For the text-containing cell, return its midpoint in [x, y] coordinate format. 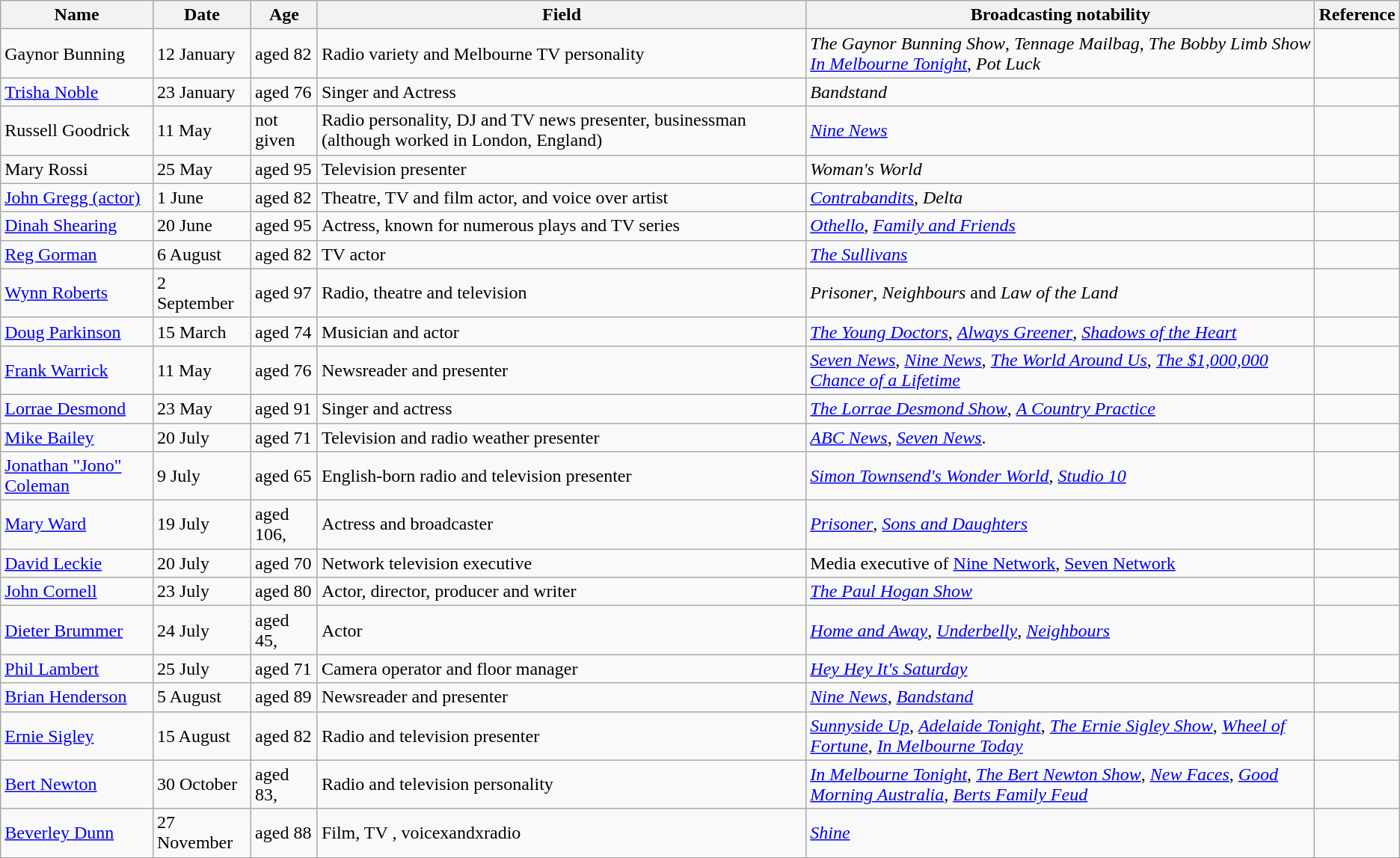
Mike Bailey [77, 438]
Radio and television presenter [561, 736]
Doug Parkinson [77, 331]
5 August [202, 697]
aged 70 [284, 563]
aged 106, [284, 525]
In Melbourne Tonight, The Bert Newton Show, New Faces, Good Morning Australia, Berts Family Feud [1060, 784]
Gaynor Bunning [77, 54]
Prisoner, Neighbours and Law of the Land [1060, 293]
Hey Hey It's Saturday [1060, 669]
Actor [561, 630]
English-born radio and television presenter [561, 476]
Prisoner, Sons and Daughters [1060, 525]
15 March [202, 331]
Camera operator and floor manager [561, 669]
Radio variety and Melbourne TV personality [561, 54]
15 August [202, 736]
aged 83, [284, 784]
aged 45, [284, 630]
1 June [202, 197]
23 May [202, 408]
24 July [202, 630]
25 May [202, 169]
Sunnyside Up, Adelaide Tonight, The Ernie Sigley Show, Wheel of Fortune, In Melbourne Today [1060, 736]
Name [77, 15]
Othello, Family and Friends [1060, 226]
The Sullivans [1060, 254]
not given [284, 130]
aged 80 [284, 592]
John Gregg (actor) [77, 197]
Bert Newton [77, 784]
Musician and actor [561, 331]
Reference [1357, 15]
Brian Henderson [77, 697]
Trisha Noble [77, 92]
Contrabandits, Delta [1060, 197]
Age [284, 15]
Singer and Actress [561, 92]
Theatre, TV and film actor, and voice over artist [561, 197]
The Paul Hogan Show [1060, 592]
The Young Doctors, Always Greener, Shadows of the Heart [1060, 331]
2 September [202, 293]
The Gaynor Bunning Show, Tennage Mailbag, The Bobby Limb Show In Melbourne Tonight, Pot Luck [1060, 54]
Dieter Brummer [77, 630]
Dinah Shearing [77, 226]
Reg Gorman [77, 254]
ABC News, Seven News. [1060, 438]
Phil Lambert [77, 669]
Seven News, Nine News, The World Around Us, The $1,000,000 Chance of a Lifetime [1060, 370]
aged 91 [284, 408]
Radio and television personality [561, 784]
Media executive of Nine Network, Seven Network [1060, 563]
David Leckie [77, 563]
Radio personality, DJ and TV news presenter, businessman (although worked in London, England) [561, 130]
Television and radio weather presenter [561, 438]
Date [202, 15]
aged 97 [284, 293]
Field [561, 15]
12 January [202, 54]
Network television executive [561, 563]
19 July [202, 525]
9 July [202, 476]
aged 65 [284, 476]
Television presenter [561, 169]
Simon Townsend's Wonder World, Studio 10 [1060, 476]
Mary Rossi [77, 169]
Actress and broadcaster [561, 525]
Home and Away, Underbelly, Neighbours [1060, 630]
aged 89 [284, 697]
Radio, theatre and television [561, 293]
25 July [202, 669]
Bandstand [1060, 92]
Wynn Roberts [77, 293]
Shine [1060, 833]
Nine News, Bandstand [1060, 697]
6 August [202, 254]
30 October [202, 784]
23 January [202, 92]
Singer and actress [561, 408]
Russell Goodrick [77, 130]
Beverley Dunn [77, 833]
Nine News [1060, 130]
John Cornell [77, 592]
aged 88 [284, 833]
Broadcasting notability [1060, 15]
Actor, director, producer and writer [561, 592]
Actress, known for numerous plays and TV series [561, 226]
Ernie Sigley [77, 736]
TV actor [561, 254]
23 July [202, 592]
20 June [202, 226]
Lorrae Desmond [77, 408]
Mary Ward [77, 525]
27 November [202, 833]
Film, TV , voicexandxradio [561, 833]
Frank Warrick [77, 370]
The Lorrae Desmond Show, A Country Practice [1060, 408]
aged 74 [284, 331]
Woman's World [1060, 169]
Jonathan "Jono" Coleman [77, 476]
